Extract the (X, Y) coordinate from the center of the cell holding the provided text.  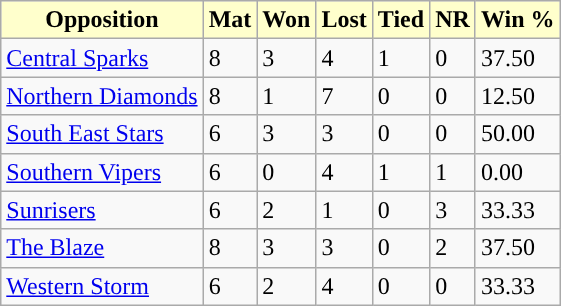
Mat (230, 20)
0.00 (518, 172)
Western Storm (102, 286)
Lost (344, 20)
12.50 (518, 96)
NR (453, 20)
7 (344, 96)
Sunrisers (102, 210)
South East Stars (102, 134)
50.00 (518, 134)
Opposition (102, 20)
Tied (400, 20)
Southern Vipers (102, 172)
Northern Diamonds (102, 96)
Central Sparks (102, 58)
Won (286, 20)
Win % (518, 20)
The Blaze (102, 248)
